Return the (X, Y) coordinate for the center point of the cell that contains the specified text.  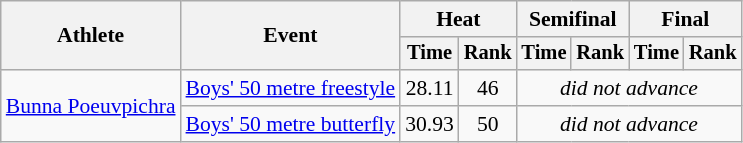
50 (488, 124)
Boys' 50 metre freestyle (291, 88)
Semifinal (572, 19)
Athlete (91, 36)
Final (685, 19)
Heat (458, 19)
Boys' 50 metre butterfly (291, 124)
46 (488, 88)
28.11 (430, 88)
30.93 (430, 124)
Bunna Poeuvpichra (91, 106)
Event (291, 36)
